Extract the (x, y) coordinate from the center of the cell holding the provided text.  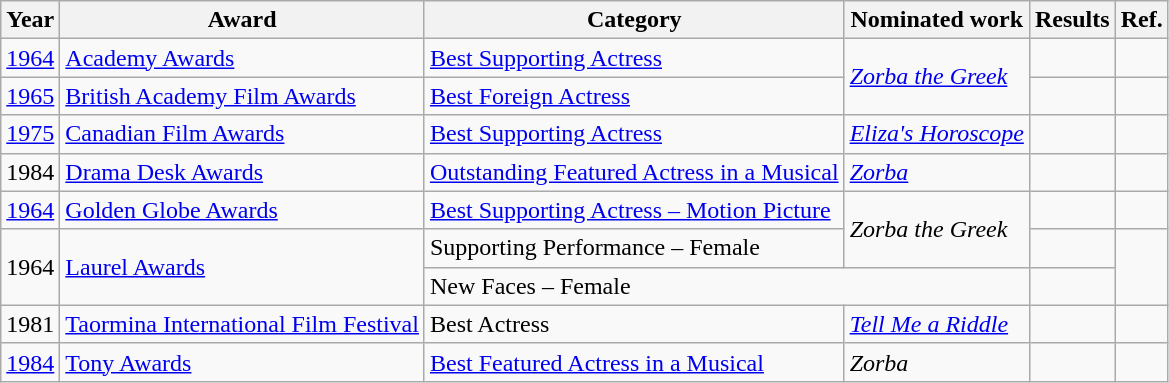
Tony Awards (242, 362)
1975 (30, 134)
Ref. (1142, 20)
Results (1072, 20)
Outstanding Featured Actress in a Musical (634, 172)
Golden Globe Awards (242, 210)
Nominated work (936, 20)
Eliza's Horoscope (936, 134)
Drama Desk Awards (242, 172)
1981 (30, 324)
British Academy Film Awards (242, 96)
Canadian Film Awards (242, 134)
Award (242, 20)
Tell Me a Riddle (936, 324)
Best Foreign Actress (634, 96)
Best Actress (634, 324)
Best Featured Actress in a Musical (634, 362)
Category (634, 20)
Taormina International Film Festival (242, 324)
Academy Awards (242, 58)
Year (30, 20)
New Faces – Female (726, 286)
Laurel Awards (242, 267)
1965 (30, 96)
Supporting Performance – Female (634, 248)
Best Supporting Actress – Motion Picture (634, 210)
